Return the (X, Y) coordinate for the center point of the cell that contains the specified text.  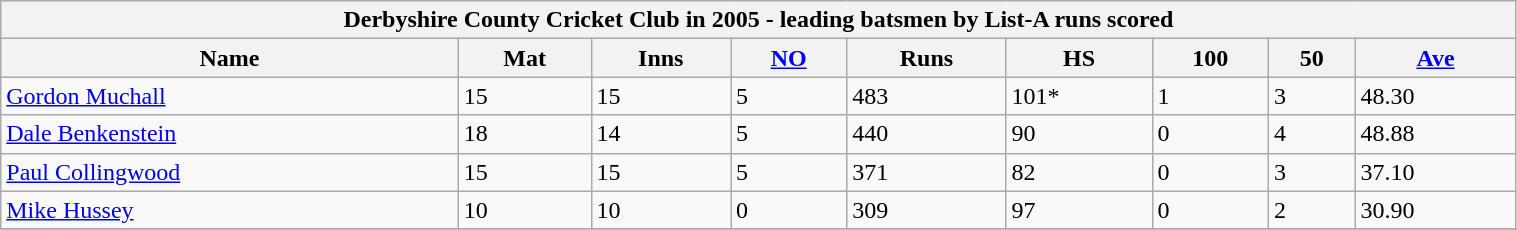
101* (1079, 96)
Paul Collingwood (230, 172)
440 (926, 134)
Ave (1436, 58)
Mike Hussey (230, 210)
82 (1079, 172)
Dale Benkenstein (230, 134)
Gordon Muchall (230, 96)
371 (926, 172)
Runs (926, 58)
90 (1079, 134)
30.90 (1436, 210)
100 (1210, 58)
Inns (660, 58)
48.88 (1436, 134)
50 (1312, 58)
483 (926, 96)
18 (524, 134)
1 (1210, 96)
Name (230, 58)
4 (1312, 134)
309 (926, 210)
Mat (524, 58)
Derbyshire County Cricket Club in 2005 - leading batsmen by List-A runs scored (758, 20)
48.30 (1436, 96)
NO (788, 58)
HS (1079, 58)
14 (660, 134)
37.10 (1436, 172)
97 (1079, 210)
2 (1312, 210)
